Find where the given text appears and provide that cell's center as (x, y) coordinate. 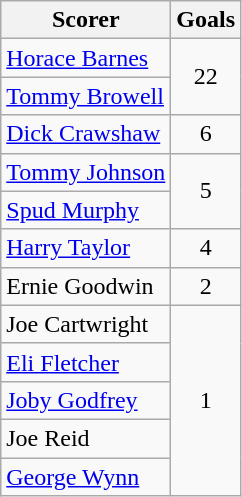
George Wynn (86, 477)
Goals (206, 20)
6 (206, 134)
1 (206, 400)
22 (206, 77)
Joe Reid (86, 438)
Joby Godfrey (86, 400)
4 (206, 248)
Horace Barnes (86, 58)
2 (206, 286)
Tommy Browell (86, 96)
5 (206, 191)
Tommy Johnson (86, 172)
Eli Fletcher (86, 362)
Joe Cartwright (86, 324)
Ernie Goodwin (86, 286)
Dick Crawshaw (86, 134)
Harry Taylor (86, 248)
Scorer (86, 20)
Spud Murphy (86, 210)
